Scan for the cell matching the given text and deliver its [x, y] coordinate at center. 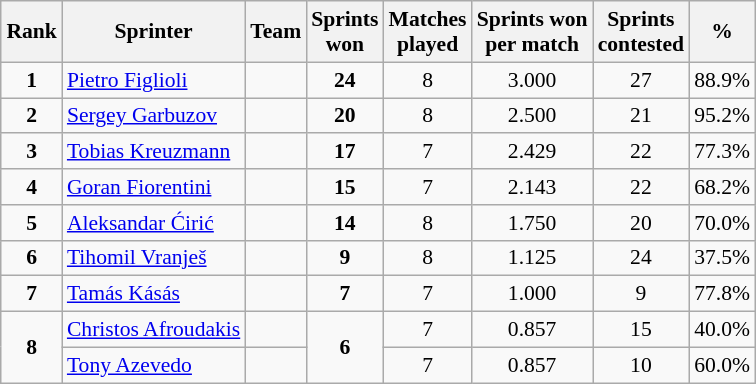
37.5% [722, 258]
Tony Azevedo [154, 365]
Tihomil Vranješ [154, 258]
3.000 [532, 80]
Aleksandar Ćirić [154, 223]
Sprintswon [344, 32]
2 [32, 116]
21 [641, 116]
% [722, 32]
Christos Afroudakis [154, 330]
1.000 [532, 294]
95.2% [722, 116]
2.143 [532, 187]
5 [32, 223]
88.9% [722, 80]
1 [32, 80]
70.0% [722, 223]
Rank [32, 32]
Goran Fiorentini [154, 187]
Tamás Kásás [154, 294]
Sergey Garbuzov [154, 116]
Pietro Figlioli [154, 80]
3 [32, 152]
1.750 [532, 223]
1.125 [532, 258]
Sprinter [154, 32]
27 [641, 80]
Matchesplayed [428, 32]
17 [344, 152]
Team [276, 32]
10 [641, 365]
60.0% [722, 365]
14 [344, 223]
40.0% [722, 330]
Sprints wonper match [532, 32]
77.3% [722, 152]
2.500 [532, 116]
2.429 [532, 152]
77.8% [722, 294]
4 [32, 187]
Sprintscontested [641, 32]
68.2% [722, 187]
Tobias Kreuzmann [154, 152]
